Extract the (X, Y) coordinate from the center of the cell holding the provided text.  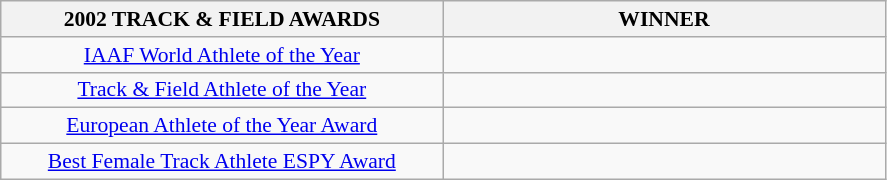
WINNER (664, 19)
IAAF World Athlete of the Year (222, 55)
2002 TRACK & FIELD AWARDS (222, 19)
European Athlete of the Year Award (222, 126)
Best Female Track Athlete ESPY Award (222, 162)
Track & Field Athlete of the Year (222, 90)
